Capture the cell that displays the provided text and extract its (X, Y) central coordinate. 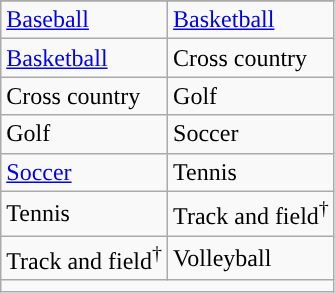
Volleyball (252, 258)
Baseball (84, 20)
